Determine the (x, y) coordinate at the center of the cell enclosing the given text.  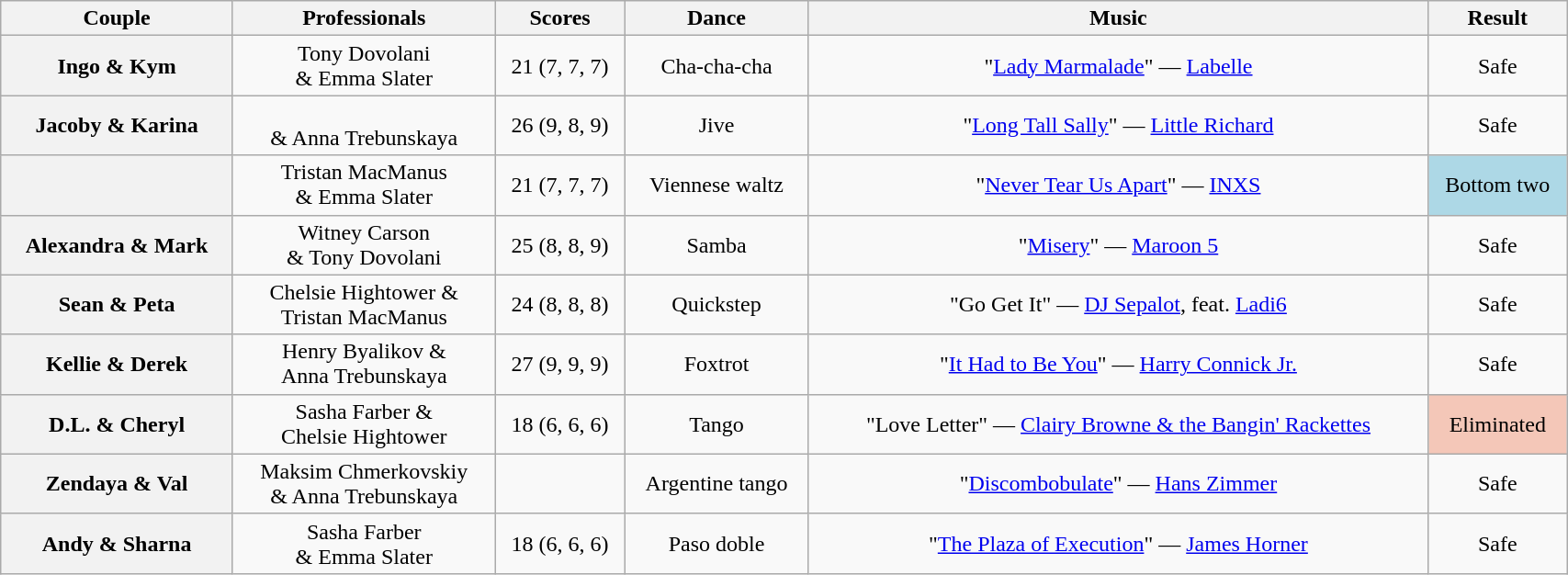
"Lady Marmalade" — Labelle (1119, 66)
"Love Letter" — Clairy Browne & the Bangin' Rackettes (1119, 424)
Quickstep (716, 305)
Foxtrot (716, 364)
Samba (716, 244)
Eliminated (1497, 424)
Ingo & Kym (118, 66)
"Never Tear Us Apart" — INXS (1119, 186)
Alexandra & Mark (118, 244)
Music (1119, 18)
Henry Byalikov &Anna Trebunskaya (364, 364)
Argentine tango (716, 483)
"Misery" — Maroon 5 (1119, 244)
24 (8, 8, 8) (560, 305)
& Anna Trebunskaya (364, 125)
Tristan MacManus& Emma Slater (364, 186)
Scores (560, 18)
"Long Tall Sally" — Little Richard (1119, 125)
25 (8, 8, 9) (560, 244)
Kellie & Derek (118, 364)
"The Plaza of Execution" — James Horner (1119, 544)
Viennese waltz (716, 186)
"Discombobulate" — Hans Zimmer (1119, 483)
Tango (716, 424)
Andy & Sharna (118, 544)
Cha-cha-cha (716, 66)
26 (9, 8, 9) (560, 125)
Chelsie Hightower &Tristan MacManus (364, 305)
27 (9, 9, 9) (560, 364)
Jive (716, 125)
D.L. & Cheryl (118, 424)
Result (1497, 18)
Sasha Farber& Emma Slater (364, 544)
Jacoby & Karina (118, 125)
Bottom two (1497, 186)
Dance (716, 18)
"It Had to Be You" — Harry Connick Jr. (1119, 364)
Couple (118, 18)
Professionals (364, 18)
Tony Dovolani& Emma Slater (364, 66)
"Go Get It" — DJ Sepalot, feat. Ladi6 (1119, 305)
Paso doble (716, 544)
Witney Carson& Tony Dovolani (364, 244)
Maksim Chmerkovskiy& Anna Trebunskaya (364, 483)
Zendaya & Val (118, 483)
Sasha Farber &Chelsie Hightower (364, 424)
Sean & Peta (118, 305)
